Return the (X, Y) coordinate for the center point of the cell that contains the specified text.  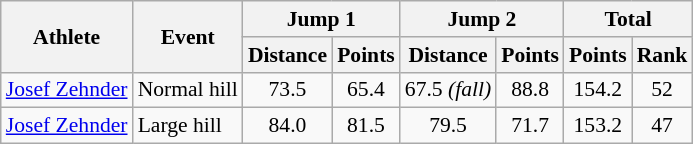
71.7 (530, 126)
Rank (662, 55)
67.5 (fall) (448, 90)
Large hill (188, 126)
Event (188, 36)
Jump 1 (322, 19)
153.2 (598, 126)
88.8 (530, 90)
84.0 (288, 126)
79.5 (448, 126)
Jump 2 (482, 19)
Athlete (67, 36)
73.5 (288, 90)
Total (628, 19)
47 (662, 126)
81.5 (366, 126)
154.2 (598, 90)
52 (662, 90)
Normal hill (188, 90)
65.4 (366, 90)
